Capture the cell that displays the provided text and extract its [x, y] central coordinate. 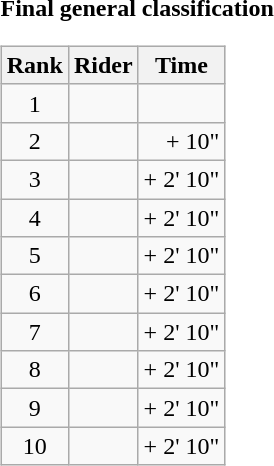
Rider [103, 65]
Time [182, 65]
+ 10" [182, 141]
9 [34, 408]
4 [34, 217]
1 [34, 103]
10 [34, 446]
7 [34, 332]
3 [34, 179]
8 [34, 370]
2 [34, 141]
5 [34, 256]
6 [34, 294]
Rank [34, 65]
